Pinpoint the cell where the given text exists, returning its [X, Y] midpoint coordinate. 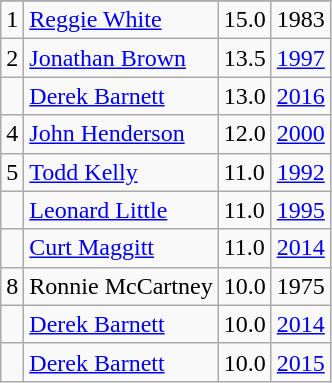
2016 [300, 96]
Curt Maggitt [121, 248]
13.0 [244, 96]
15.0 [244, 20]
1 [12, 20]
8 [12, 286]
1992 [300, 172]
Leonard Little [121, 210]
1975 [300, 286]
Todd Kelly [121, 172]
1995 [300, 210]
2 [12, 58]
John Henderson [121, 134]
13.5 [244, 58]
12.0 [244, 134]
Jonathan Brown [121, 58]
Ronnie McCartney [121, 286]
2015 [300, 362]
4 [12, 134]
2000 [300, 134]
5 [12, 172]
1983 [300, 20]
1997 [300, 58]
Reggie White [121, 20]
